Pinpoint the cell where the given text exists, returning its (X, Y) midpoint coordinate. 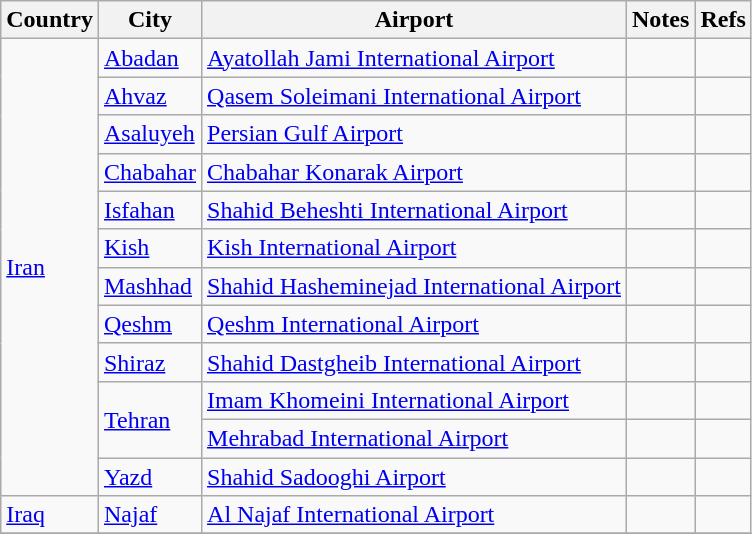
Chabahar Konarak Airport (414, 172)
Imam Khomeini International Airport (414, 400)
Abadan (150, 58)
Mehrabad International Airport (414, 438)
Iran (50, 268)
Mashhad (150, 286)
Shahid Hasheminejad International Airport (414, 286)
Notes (660, 20)
Persian Gulf Airport (414, 134)
Kish International Airport (414, 248)
Isfahan (150, 210)
Shahid Sadooghi Airport (414, 477)
Shahid Beheshti International Airport (414, 210)
City (150, 20)
Iraq (50, 515)
Shiraz (150, 362)
Al Najaf International Airport (414, 515)
Shahid Dastgheib International Airport (414, 362)
Ayatollah Jami International Airport (414, 58)
Qeshm (150, 324)
Najaf (150, 515)
Airport (414, 20)
Chabahar (150, 172)
Yazd (150, 477)
Country (50, 20)
Refs (723, 20)
Qeshm International Airport (414, 324)
Ahvaz (150, 96)
Asaluyeh (150, 134)
Qasem Soleimani International Airport (414, 96)
Tehran (150, 419)
Kish (150, 248)
